Locate the cell with the specified text and output its [X, Y] center coordinate. 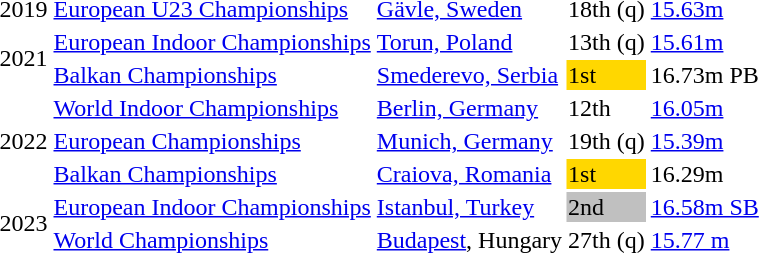
Istanbul, Turkey [469, 207]
Torun, Poland [469, 42]
19th (q) [607, 141]
Berlin, Germany [469, 108]
2nd [607, 207]
European Championships [212, 141]
Smederevo, Serbia [469, 75]
World Indoor Championships [212, 108]
Munich, Germany [469, 141]
Craiova, Romania [469, 174]
13th (q) [607, 42]
12th [607, 108]
